Find where the given text appears and provide that cell's center as (x, y) coordinate. 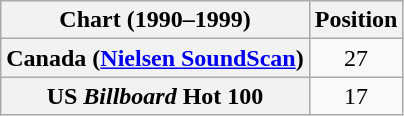
Position (356, 20)
US Billboard Hot 100 (155, 96)
27 (356, 58)
Canada (Nielsen SoundScan) (155, 58)
Chart (1990–1999) (155, 20)
17 (356, 96)
